From the cell containing the given text, extract its center point as (x, y) coordinate. 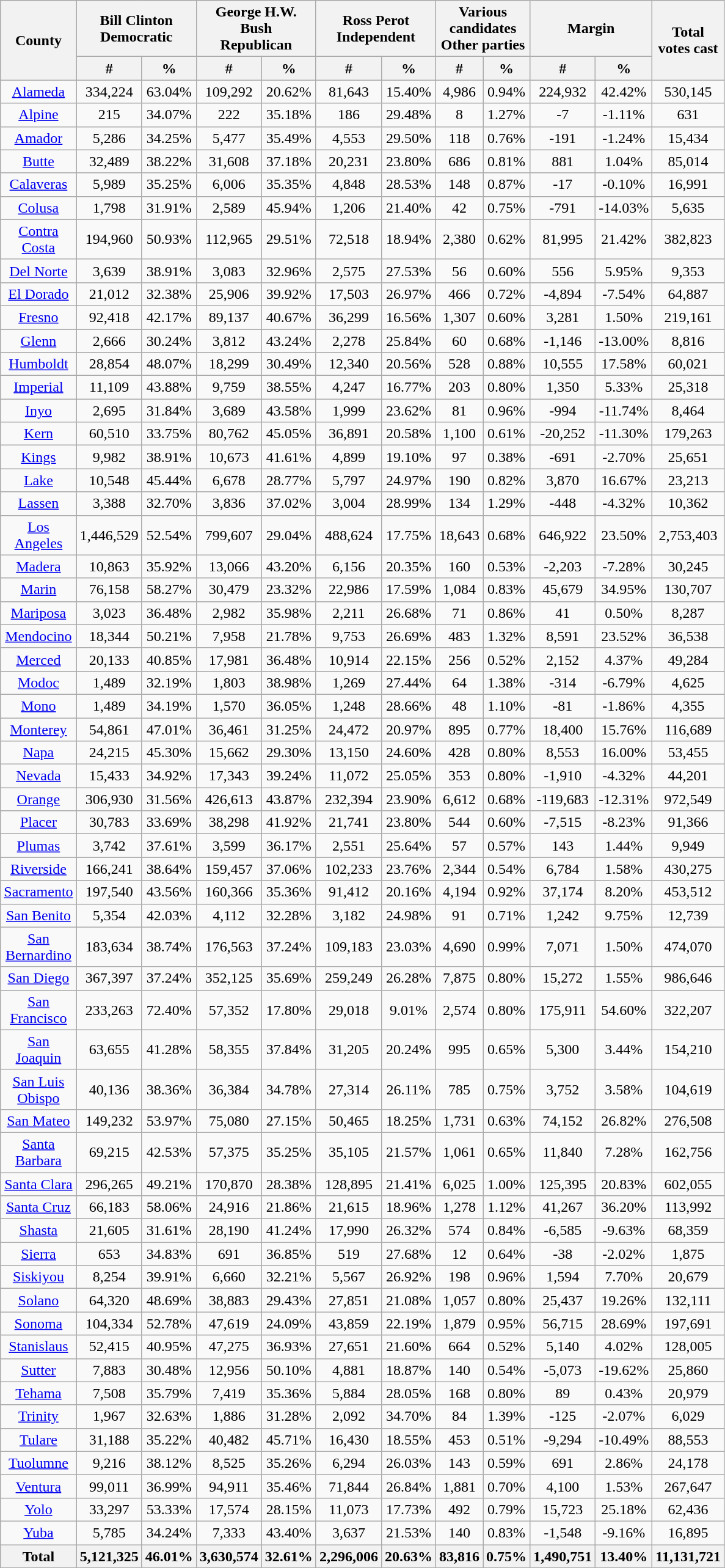
16.67% (624, 480)
-10.49% (624, 1440)
28,854 (109, 364)
186 (348, 115)
159,457 (228, 869)
175,911 (563, 1009)
9.01% (408, 1009)
21.08% (408, 1300)
-2.02% (624, 1254)
2,380 (459, 240)
29.43% (288, 1300)
1,967 (109, 1416)
34.78% (288, 1089)
Alpine (38, 115)
43.88% (169, 387)
15,272 (563, 978)
4,986 (459, 92)
109,292 (228, 92)
15,434 (688, 138)
68,359 (688, 1231)
24,178 (688, 1463)
Santa Clara (38, 1184)
785 (459, 1089)
72.40% (169, 1009)
36.17% (288, 846)
43.24% (288, 340)
1,594 (563, 1277)
2,575 (348, 271)
0.95% (507, 1324)
Mariposa (38, 613)
26.11% (408, 1089)
-448 (563, 504)
36.05% (288, 706)
34.24% (169, 1533)
9,759 (228, 387)
30.49% (288, 364)
2,092 (348, 1416)
27.68% (408, 1254)
San Bernardino (38, 947)
1,875 (688, 1254)
Napa (38, 753)
30,783 (109, 822)
35.79% (169, 1393)
38.12% (169, 1463)
-1.11% (624, 115)
30.24% (169, 340)
-1,548 (563, 1533)
0.88% (507, 364)
26.68% (408, 613)
28.05% (408, 1393)
8,525 (228, 1463)
-11.30% (624, 434)
-19.62% (624, 1370)
15,433 (109, 776)
45.30% (169, 753)
31,608 (228, 161)
0.99% (507, 947)
Santa Barbara (38, 1152)
30,245 (688, 566)
453,512 (688, 892)
0.92% (507, 892)
33,297 (109, 1509)
39.92% (288, 294)
109,183 (348, 947)
20,231 (348, 161)
4,881 (348, 1370)
0.81% (507, 161)
Lassen (38, 504)
Kern (38, 434)
20.35% (408, 566)
41.28% (169, 1050)
23.52% (624, 636)
Glenn (38, 340)
58.27% (169, 590)
134 (459, 504)
Amador (38, 138)
43.40% (288, 1533)
1,307 (459, 317)
13,150 (348, 753)
17,990 (348, 1231)
-1.24% (624, 138)
21,615 (348, 1207)
39.91% (169, 1277)
10,548 (109, 480)
64 (459, 683)
46.01% (169, 1556)
Fresno (38, 317)
3,639 (109, 271)
23.76% (408, 869)
11,109 (109, 387)
50.93% (169, 240)
38,883 (228, 1300)
20.63% (408, 1556)
40,136 (109, 1089)
11,131,721 (688, 1556)
197,691 (688, 1324)
259,249 (348, 978)
474,070 (688, 947)
125,395 (563, 1184)
20.97% (408, 729)
602,055 (688, 1184)
19.10% (408, 457)
664 (459, 1347)
9,949 (688, 846)
8.20% (624, 892)
8,254 (109, 1277)
Calaveras (38, 185)
2,296,006 (348, 1556)
35.92% (169, 566)
20,133 (109, 659)
45.44% (169, 480)
168 (459, 1393)
Tehama (38, 1393)
-1,146 (563, 340)
48 (459, 706)
28,190 (228, 1231)
154,210 (688, 1050)
63,655 (109, 1050)
1,248 (348, 706)
1,278 (459, 1207)
2,344 (459, 869)
23.90% (408, 799)
113,992 (688, 1207)
-2,203 (563, 566)
12,739 (688, 915)
2,982 (228, 613)
52.54% (169, 535)
50.10% (288, 1370)
17.73% (408, 1509)
130,707 (688, 590)
8,816 (688, 340)
40.67% (288, 317)
35.18% (288, 115)
25,437 (563, 1300)
4,355 (688, 706)
County (38, 40)
22.15% (408, 659)
-20,252 (563, 434)
1.44% (624, 846)
31,205 (348, 1050)
38.74% (169, 947)
1.27% (507, 115)
22.19% (408, 1324)
3.58% (624, 1089)
49.21% (169, 1184)
116,689 (688, 729)
43.87% (288, 799)
Humboldt (38, 364)
16,991 (688, 185)
20.62% (288, 92)
60,021 (688, 364)
-7 (563, 115)
27,314 (348, 1089)
2,753,403 (688, 535)
34.83% (169, 1254)
16,430 (348, 1440)
San Francisco (38, 1009)
0.63% (507, 1121)
3,388 (109, 504)
1,803 (228, 683)
2,278 (348, 340)
4.37% (624, 659)
1,350 (563, 387)
50.21% (169, 636)
37.84% (288, 1050)
32.70% (169, 504)
38,298 (228, 822)
58,355 (228, 1050)
24.97% (408, 480)
34.70% (408, 1416)
426,613 (228, 799)
233,263 (109, 1009)
-7,515 (563, 822)
104,619 (688, 1089)
66,183 (109, 1207)
38.55% (288, 387)
12 (459, 1254)
57 (459, 846)
-1,910 (563, 776)
56,715 (563, 1324)
3,182 (348, 915)
1,731 (459, 1121)
1,206 (348, 208)
18.94% (408, 240)
995 (459, 1050)
23,213 (688, 480)
Yuba (38, 1533)
34.25% (169, 138)
20.24% (408, 1050)
25,651 (688, 457)
-14.03% (624, 208)
7,958 (228, 636)
15,662 (228, 753)
256 (459, 659)
Ross PerotIndependent (376, 29)
28.69% (624, 1324)
27.44% (408, 683)
12,956 (228, 1370)
9,753 (348, 636)
42 (459, 208)
5,477 (228, 138)
3.44% (624, 1050)
1,999 (348, 411)
53.97% (169, 1121)
0.57% (507, 846)
32.38% (169, 294)
2,574 (459, 1009)
18,400 (563, 729)
6,660 (228, 1277)
128,895 (348, 1184)
6,029 (688, 1416)
38.98% (288, 683)
89 (563, 1393)
112,965 (228, 240)
37,174 (563, 892)
197,540 (109, 892)
28.15% (288, 1509)
21,012 (109, 294)
Bill ClintonDemocratic (136, 29)
64,320 (109, 1300)
15.76% (624, 729)
5.95% (624, 271)
16,895 (688, 1533)
31.91% (169, 208)
Orange (38, 799)
895 (459, 729)
39.24% (288, 776)
Riverside (38, 869)
27,651 (348, 1347)
72,518 (348, 240)
132,111 (688, 1300)
31.28% (288, 1416)
3,812 (228, 340)
-13.00% (624, 340)
31,188 (109, 1440)
36,461 (228, 729)
1.58% (624, 869)
190 (459, 480)
160 (459, 566)
32,489 (109, 161)
48.07% (169, 364)
7.28% (624, 1152)
1,886 (228, 1416)
37.06% (288, 869)
20,679 (688, 1277)
Yolo (38, 1509)
0.64% (507, 1254)
19.26% (624, 1300)
28.66% (408, 706)
-2.07% (624, 1416)
71,844 (348, 1486)
Santa Cruz (38, 1207)
0.59% (507, 1463)
52.78% (169, 1324)
1.04% (624, 161)
30.48% (169, 1370)
36,299 (348, 317)
60,510 (109, 434)
52,415 (109, 1347)
10,673 (228, 457)
9,216 (109, 1463)
40.85% (169, 659)
-0.10% (624, 185)
28.77% (288, 480)
76,158 (109, 590)
83,816 (459, 1556)
43.58% (288, 411)
2,589 (228, 208)
27.53% (408, 271)
6,006 (228, 185)
-125 (563, 1416)
81,643 (348, 92)
1.32% (507, 636)
8,591 (563, 636)
21,605 (109, 1231)
91,412 (348, 892)
1,100 (459, 434)
3,083 (228, 271)
8,464 (688, 411)
7,875 (459, 978)
1.53% (624, 1486)
94,911 (228, 1486)
1.55% (624, 978)
5,635 (688, 208)
-5,073 (563, 1370)
9,982 (109, 457)
Sierra (38, 1254)
1.00% (507, 1184)
23.32% (288, 590)
8,553 (563, 753)
118 (459, 138)
1,490,751 (563, 1556)
-7.28% (624, 566)
29.30% (288, 753)
25,860 (688, 1370)
102,233 (348, 869)
88,553 (688, 1440)
12,340 (348, 364)
4,848 (348, 185)
367,397 (109, 978)
1.39% (507, 1416)
25.64% (408, 846)
1,570 (228, 706)
492 (459, 1509)
215 (109, 115)
75,080 (228, 1121)
1,798 (109, 208)
8,287 (688, 613)
26.69% (408, 636)
0.53% (507, 566)
-6,585 (563, 1231)
453 (459, 1440)
17,981 (228, 659)
63.04% (169, 92)
37.02% (288, 504)
-2.70% (624, 457)
1.10% (507, 706)
519 (348, 1254)
179,263 (688, 434)
21.40% (408, 208)
4,112 (228, 915)
428 (459, 753)
15,723 (563, 1509)
-691 (563, 457)
18,299 (228, 364)
3,870 (563, 480)
0.84% (507, 1231)
5.33% (624, 387)
84 (459, 1416)
25,318 (688, 387)
276,508 (688, 1121)
13,066 (228, 566)
36,538 (688, 636)
224,932 (563, 92)
-314 (563, 683)
5,989 (109, 185)
Tuolumne (38, 1463)
1,061 (459, 1152)
2.86% (624, 1463)
43.56% (169, 892)
53.33% (169, 1509)
183,634 (109, 947)
34.92% (169, 776)
0.70% (507, 1486)
3,689 (228, 411)
Marin (38, 590)
43,859 (348, 1324)
36.20% (624, 1207)
203 (459, 387)
11,072 (348, 776)
Siskiyou (38, 1277)
29.04% (288, 535)
32.28% (288, 915)
Butte (38, 161)
881 (563, 161)
646,922 (563, 535)
128,005 (688, 1347)
0.50% (624, 613)
34.95% (624, 590)
16.77% (408, 387)
2,666 (109, 340)
24,215 (109, 753)
11,840 (563, 1152)
Plumas (38, 846)
36.99% (169, 1486)
17,343 (228, 776)
99,011 (109, 1486)
Stanislaus (38, 1347)
18,643 (459, 535)
Inyo (38, 411)
San Luis Obispo (38, 1089)
45.05% (288, 434)
1.29% (507, 504)
38.64% (169, 869)
631 (688, 115)
32.96% (288, 271)
41.92% (288, 822)
20.58% (408, 434)
38.22% (169, 161)
54,861 (109, 729)
23.03% (408, 947)
4,899 (348, 457)
31.56% (169, 799)
176,563 (228, 947)
5,797 (348, 480)
27,851 (348, 1300)
4,625 (688, 683)
20.56% (408, 364)
198 (459, 1277)
3,004 (348, 504)
11,073 (348, 1509)
Del Norte (38, 271)
17.59% (408, 590)
-17 (563, 185)
15.40% (408, 92)
6,025 (459, 1184)
0.76% (507, 138)
10,362 (688, 504)
El Dorado (38, 294)
Trinity (38, 1416)
296,265 (109, 1184)
71 (459, 613)
1,057 (459, 1300)
-119,683 (563, 799)
42.53% (169, 1152)
30,479 (228, 590)
0.43% (624, 1393)
45.94% (288, 208)
44,201 (688, 776)
28.53% (408, 185)
322,207 (688, 1009)
45,679 (563, 590)
222 (228, 115)
64,887 (688, 294)
Lake (38, 480)
21.60% (408, 1347)
56 (459, 271)
42.17% (169, 317)
4,553 (348, 138)
528 (459, 364)
0.86% (507, 613)
219,161 (688, 317)
41.24% (288, 1231)
-8.23% (624, 822)
17.58% (624, 364)
-6.79% (624, 683)
62,436 (688, 1509)
18.55% (408, 1440)
Solano (38, 1300)
George H.W. BushRepublican (256, 29)
17,503 (348, 294)
45.71% (288, 1440)
41 (563, 613)
9,353 (688, 271)
544 (459, 822)
0.62% (507, 240)
986,646 (688, 978)
35.22% (169, 1440)
89,137 (228, 317)
18.87% (408, 1370)
382,823 (688, 240)
5,121,325 (109, 1556)
232,394 (348, 799)
306,930 (109, 799)
334,224 (109, 92)
-11.74% (624, 411)
166,241 (109, 869)
San Joaquin (38, 1050)
5,785 (109, 1533)
3,836 (228, 504)
Nevada (38, 776)
352,125 (228, 978)
148 (459, 185)
Total votes cast (688, 40)
53,455 (688, 753)
Mendocino (38, 636)
-9.16% (624, 1533)
3,742 (109, 846)
San Diego (38, 978)
28.38% (288, 1184)
26.84% (408, 1486)
24,472 (348, 729)
1,242 (563, 915)
34.07% (169, 115)
36,891 (348, 434)
26.03% (408, 1463)
1,879 (459, 1324)
0.72% (507, 294)
18,344 (109, 636)
36.93% (288, 1347)
-1.86% (624, 706)
16.56% (408, 317)
483 (459, 636)
Merced (38, 659)
0.87% (507, 185)
32.19% (169, 683)
7,419 (228, 1393)
18.96% (408, 1207)
3,752 (563, 1089)
0.61% (507, 434)
23.50% (624, 535)
21.57% (408, 1152)
21,741 (348, 822)
-81 (563, 706)
430,275 (688, 869)
10,914 (348, 659)
10,863 (109, 566)
26.97% (408, 294)
91 (459, 915)
-191 (563, 138)
18.25% (408, 1121)
37.61% (169, 846)
-994 (563, 411)
4,100 (563, 1486)
40,482 (228, 1440)
41,267 (563, 1207)
2,152 (563, 659)
91,366 (688, 822)
26.92% (408, 1277)
194,960 (109, 240)
1,881 (459, 1486)
Ventura (38, 1486)
21.53% (408, 1533)
0.51% (507, 1440)
104,334 (109, 1324)
0.79% (507, 1509)
6,612 (459, 799)
36,384 (228, 1089)
13.40% (624, 1556)
149,232 (109, 1121)
6,156 (348, 566)
97 (459, 457)
17,574 (228, 1509)
81,995 (563, 240)
0.82% (507, 480)
Shasta (38, 1231)
162,756 (688, 1152)
0.71% (507, 915)
-9.63% (624, 1231)
Tulare (38, 1440)
530,145 (688, 92)
Sacramento (38, 892)
16.00% (624, 753)
29,018 (348, 1009)
26.28% (408, 978)
32.21% (288, 1277)
10,555 (563, 364)
48.69% (169, 1300)
7,333 (228, 1533)
35.46% (288, 1486)
Margin (591, 29)
50,465 (348, 1121)
4.02% (624, 1347)
69,215 (109, 1152)
27.15% (288, 1121)
2,695 (109, 411)
1,084 (459, 590)
21.86% (288, 1207)
7,508 (109, 1393)
22,986 (348, 590)
799,607 (228, 535)
23.62% (408, 411)
29.48% (408, 115)
17.75% (408, 535)
466 (459, 294)
7.70% (624, 1277)
6,784 (563, 869)
Alameda (38, 92)
0.38% (507, 457)
80,762 (228, 434)
2,211 (348, 613)
-38 (563, 1254)
24.60% (408, 753)
24.09% (288, 1324)
40.95% (169, 1347)
32.63% (169, 1416)
34.19% (169, 706)
41.61% (288, 457)
160,366 (228, 892)
29.51% (288, 240)
42.03% (169, 915)
4,247 (348, 387)
24.98% (408, 915)
Placer (38, 822)
-791 (563, 208)
42.42% (624, 92)
35.49% (288, 138)
47.01% (169, 729)
26.32% (408, 1231)
21.41% (408, 1184)
Modoc (38, 683)
5,300 (563, 1050)
170,870 (228, 1184)
Sutter (38, 1370)
6,678 (228, 480)
3,637 (348, 1533)
5,884 (348, 1393)
26.82% (624, 1121)
60 (459, 340)
57,352 (228, 1009)
35.26% (288, 1463)
Mono (38, 706)
24,916 (228, 1207)
17.80% (288, 1009)
7,883 (109, 1370)
-7.54% (624, 294)
Contra Costa (38, 240)
Colusa (38, 208)
1.38% (507, 683)
3,599 (228, 846)
Los Angeles (38, 535)
972,549 (688, 799)
7,071 (563, 947)
35.98% (288, 613)
25.84% (408, 340)
25.05% (408, 776)
3,630,574 (228, 1556)
21.42% (624, 240)
0.77% (507, 729)
1,269 (348, 683)
85,014 (688, 161)
4,690 (459, 947)
20.16% (408, 892)
0.94% (507, 92)
9.75% (624, 915)
4,194 (459, 892)
29.50% (408, 138)
36.85% (288, 1254)
31.84% (169, 411)
81 (459, 411)
1,446,529 (109, 535)
74,152 (563, 1121)
-4,894 (563, 294)
6,294 (348, 1463)
1.12% (507, 1207)
488,624 (348, 535)
92,418 (109, 317)
2,551 (348, 846)
33.75% (169, 434)
47,619 (228, 1324)
32.61% (288, 1556)
574 (459, 1231)
Madera (38, 566)
54.60% (624, 1009)
43.20% (288, 566)
5,286 (109, 138)
37.18% (288, 161)
25,906 (228, 294)
57,375 (228, 1152)
25.18% (624, 1509)
686 (459, 161)
8 (459, 115)
21.78% (288, 636)
20.83% (624, 1184)
Total (38, 1556)
31.25% (288, 729)
Various candidatesOther parties (483, 29)
-12.31% (624, 799)
San Mateo (38, 1121)
5,140 (563, 1347)
20,979 (688, 1393)
58.06% (169, 1207)
5,567 (348, 1277)
3,281 (563, 317)
49,284 (688, 659)
35.35% (288, 185)
33.69% (169, 822)
Kings (38, 457)
353 (459, 776)
35.69% (288, 978)
Imperial (38, 387)
267,647 (688, 1486)
3,023 (109, 613)
47,275 (228, 1347)
San Benito (38, 915)
35,105 (348, 1152)
5,354 (109, 915)
31.61% (169, 1231)
38.36% (169, 1089)
28.99% (408, 504)
Sonoma (38, 1324)
556 (563, 271)
653 (109, 1254)
-9,294 (563, 1440)
Monterey (38, 729)
